Return (X, Y) of the center of cell containing provided text 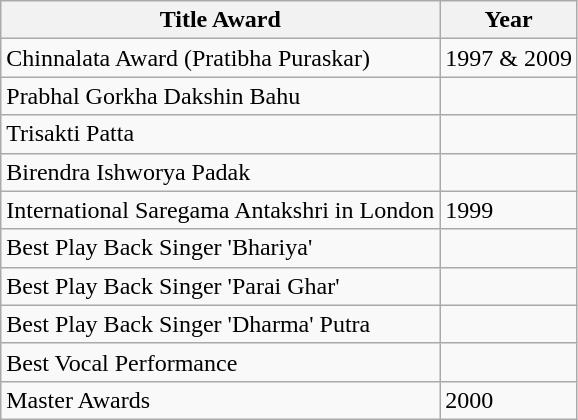
International Saregama Antakshri in London (220, 210)
Master Awards (220, 400)
Title Award (220, 20)
Chinnalata Award (Pratibha Puraskar) (220, 58)
Best Vocal Performance (220, 362)
1997 & 2009 (509, 58)
2000 (509, 400)
Prabhal Gorkha Dakshin Bahu (220, 96)
Best Play Back Singer 'Parai Ghar' (220, 286)
Best Play Back Singer 'Bhariya' (220, 248)
1999 (509, 210)
Trisakti Patta (220, 134)
Best Play Back Singer 'Dharma' Putra (220, 324)
Year (509, 20)
Birendra Ishworya Padak (220, 172)
